Output the [X, Y] coordinate of the center of the cell containing the given text.  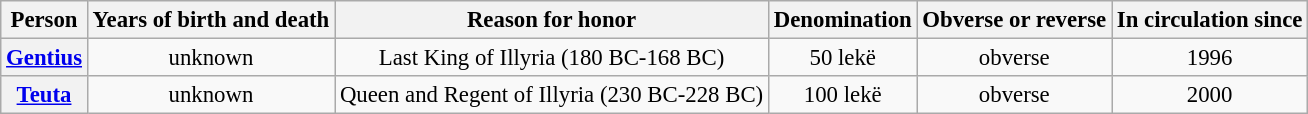
1996 [1210, 58]
100 lekë [842, 95]
In circulation since [1210, 20]
Queen and Regent of Illyria (230 BC-228 BC) [552, 95]
Last King of Illyria (180 BC-168 BC) [552, 58]
Teuta [44, 95]
Years of birth and death [210, 20]
2000 [1210, 95]
50 lekë [842, 58]
Reason for honor [552, 20]
Obverse or reverse [1014, 20]
Person [44, 20]
Denomination [842, 20]
Gentius [44, 58]
